Find where the given text appears and provide that cell's center as [X, Y] coordinate. 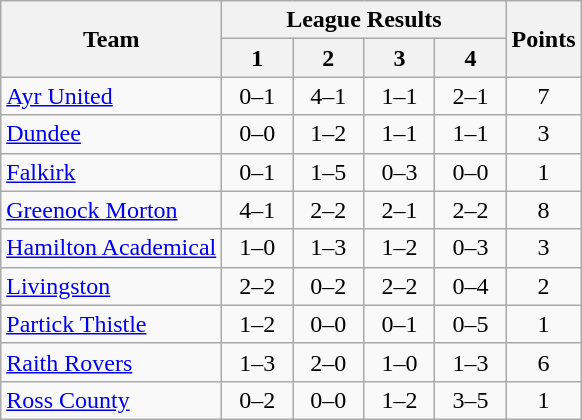
0–5 [470, 324]
Ross County [112, 400]
2–0 [328, 362]
Falkirk [112, 172]
7 [544, 96]
1–5 [328, 172]
League Results [364, 20]
8 [544, 210]
Livingston [112, 286]
Partick Thistle [112, 324]
Ayr United [112, 96]
3–5 [470, 400]
Dundee [112, 134]
0–4 [470, 286]
Greenock Morton [112, 210]
4 [470, 58]
Raith Rovers [112, 362]
6 [544, 362]
Hamilton Academical [112, 248]
Team [112, 39]
Points [544, 39]
